Scan for the cell matching the given text and deliver its (x, y) coordinate at center. 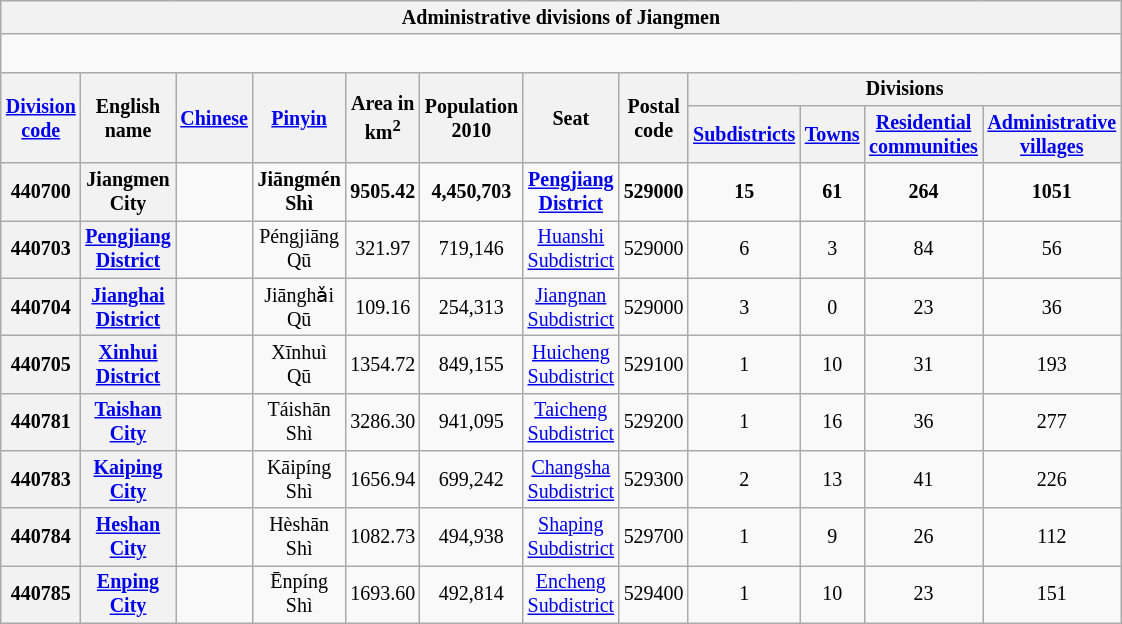
Administrative divisions of Jiangmen (561, 18)
Xinhui District (128, 364)
Jiānghǎi Qū (300, 306)
Divisions (904, 90)
492,814 (472, 594)
Shaping Subdistrict (571, 536)
494,938 (472, 536)
Taicheng Subdistrict (571, 422)
321.97 (383, 250)
Pinyin (300, 118)
Changsha Subdistrict (571, 480)
16 (832, 422)
15 (744, 192)
440781 (40, 422)
Heshan City (128, 536)
Encheng Subdistrict (571, 594)
Huanshi Subdistrict (571, 250)
440703 (40, 250)
31 (923, 364)
9505.42 (383, 192)
226 (1052, 480)
1082.73 (383, 536)
193 (1052, 364)
529400 (654, 594)
529100 (654, 364)
Seat (571, 118)
26 (923, 536)
Péngjiāng Qū (300, 250)
440700 (40, 192)
529700 (654, 536)
529200 (654, 422)
Residential communities (923, 134)
941,095 (472, 422)
109.16 (383, 306)
440784 (40, 536)
2 (744, 480)
Subdistricts (744, 134)
4,450,703 (472, 192)
440785 (40, 594)
Enping City (128, 594)
56 (1052, 250)
6 (744, 250)
Huicheng Subdistrict (571, 364)
Xīnhuì Qū (300, 364)
61 (832, 192)
Taishan City (128, 422)
151 (1052, 594)
Jianghai District (128, 306)
719,146 (472, 250)
1354.72 (383, 364)
277 (1052, 422)
Ēnpíng Shì (300, 594)
41 (923, 480)
440705 (40, 364)
440783 (40, 480)
Kaiping City (128, 480)
Kāipíng Shì (300, 480)
13 (832, 480)
264 (923, 192)
699,242 (472, 480)
Jiangnan Subdistrict (571, 306)
Division code (40, 118)
849,155 (472, 364)
1656.94 (383, 480)
Population 2010 (472, 118)
Jiāngmén Shì (300, 192)
Táishān Shì (300, 422)
Administrative villages (1052, 134)
English name (128, 118)
440704 (40, 306)
9 (832, 536)
Hèshān Shì (300, 536)
Jiangmen City (128, 192)
112 (1052, 536)
529300 (654, 480)
1051 (1052, 192)
1693.60 (383, 594)
84 (923, 250)
0 (832, 306)
Chinese (214, 118)
254,313 (472, 306)
3286.30 (383, 422)
Area in km2 (383, 118)
Postal code (654, 118)
Towns (832, 134)
